Scan for the cell matching the given text and deliver its (x, y) coordinate at center. 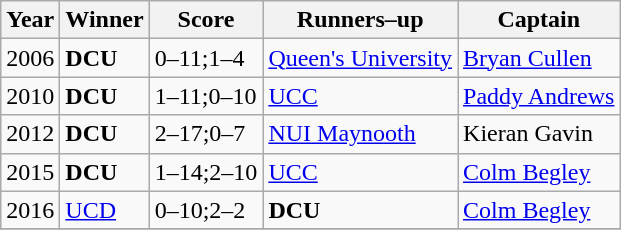
1–14;2–10 (206, 172)
Year (30, 20)
Bryan Cullen (539, 58)
NUI Maynooth (360, 134)
2015 (30, 172)
0–10;2–2 (206, 210)
Runners–up (360, 20)
Score (206, 20)
2–17;0–7 (206, 134)
1–11;0–10 (206, 96)
Winner (104, 20)
2016 (30, 210)
Captain (539, 20)
2006 (30, 58)
Queen's University (360, 58)
2010 (30, 96)
Paddy Andrews (539, 96)
0–11;1–4 (206, 58)
Kieran Gavin (539, 134)
UCD (104, 210)
2012 (30, 134)
